Pinpoint the cell where the given text exists, returning its (x, y) midpoint coordinate. 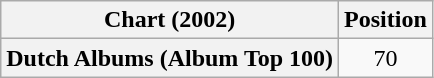
Position (386, 20)
Dutch Albums (Album Top 100) (170, 58)
70 (386, 58)
Chart (2002) (170, 20)
